From the cell containing the given text, extract its center point as (x, y) coordinate. 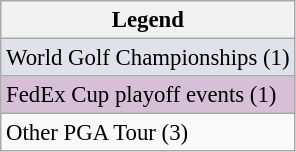
World Golf Championships (1) (148, 58)
FedEx Cup playoff events (1) (148, 95)
Legend (148, 20)
Other PGA Tour (3) (148, 133)
